Find where the given text appears and provide that cell's center as (x, y) coordinate. 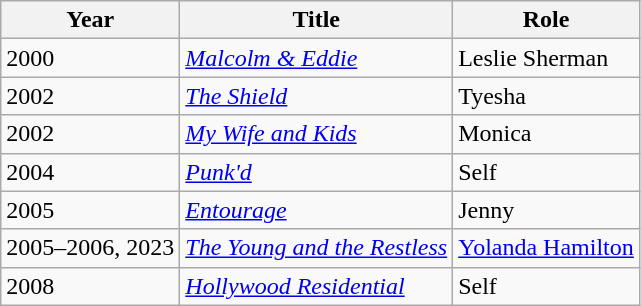
Hollywood Residential (316, 286)
2005–2006, 2023 (90, 248)
The Young and the Restless (316, 248)
2000 (90, 58)
Jenny (546, 210)
The Shield (316, 96)
Monica (546, 134)
Year (90, 20)
Title (316, 20)
Role (546, 20)
Tyesha (546, 96)
Yolanda Hamilton (546, 248)
2005 (90, 210)
2008 (90, 286)
My Wife and Kids (316, 134)
Punk'd (316, 172)
Malcolm & Eddie (316, 58)
2004 (90, 172)
Entourage (316, 210)
Leslie Sherman (546, 58)
